Provide the (x, y) coordinate of the cell's center where the given text is located.  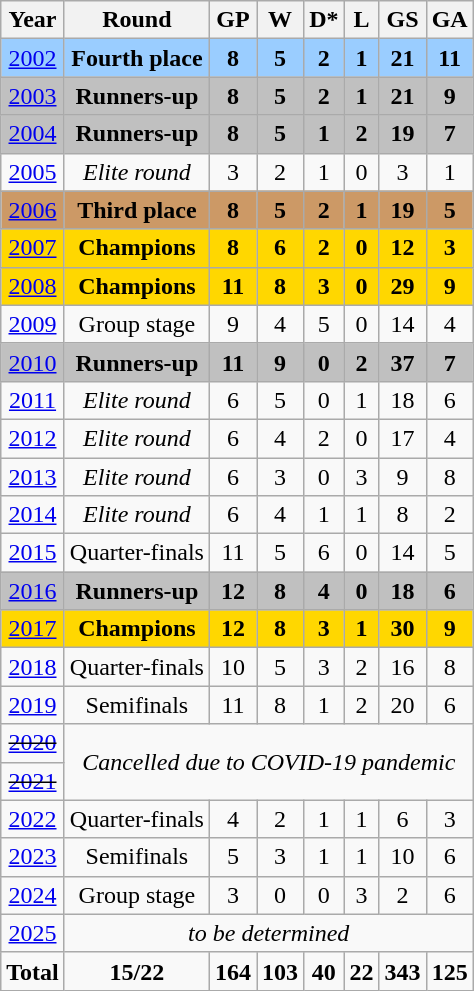
2022 (33, 819)
164 (232, 971)
40 (324, 971)
2025 (33, 933)
2012 (33, 438)
2016 (33, 591)
2008 (33, 286)
GA (450, 20)
D* (324, 20)
2007 (33, 248)
Fourth place (136, 58)
29 (402, 286)
Year (33, 20)
Round (136, 20)
2020 (33, 743)
Third place (136, 210)
2018 (33, 667)
2014 (33, 515)
2004 (33, 134)
GS (402, 20)
103 (280, 971)
2011 (33, 400)
W (280, 20)
to be determined (268, 933)
30 (402, 629)
2019 (33, 705)
2024 (33, 895)
2017 (33, 629)
343 (402, 971)
20 (402, 705)
2015 (33, 553)
2021 (33, 781)
Cancelled due to COVID-19 pandemic (268, 762)
L (362, 20)
22 (362, 971)
2002 (33, 58)
2023 (33, 857)
GP (232, 20)
2009 (33, 324)
2010 (33, 362)
2005 (33, 172)
37 (402, 362)
2013 (33, 477)
15/22 (136, 971)
125 (450, 971)
16 (402, 667)
2003 (33, 96)
2006 (33, 210)
17 (402, 438)
Total (33, 971)
